Search for the cell housing the specified text and yield its (x, y) center coordinate. 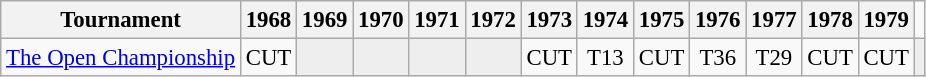
1976 (718, 20)
T29 (774, 58)
Tournament (121, 20)
1973 (549, 20)
1969 (325, 20)
T36 (718, 58)
The Open Championship (121, 58)
1978 (830, 20)
1977 (774, 20)
1968 (268, 20)
1974 (605, 20)
1970 (381, 20)
T13 (605, 58)
1979 (886, 20)
1971 (437, 20)
1972 (493, 20)
1975 (661, 20)
